Return [X, Y] of the center of cell containing provided text 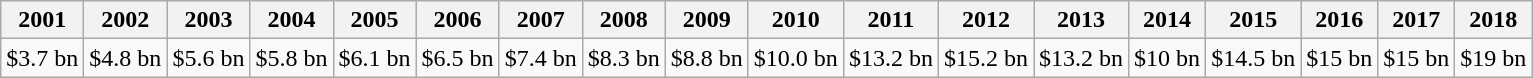
$10.0 bn [796, 58]
$15.2 bn [986, 58]
2007 [540, 20]
$7.4 bn [540, 58]
$14.5 bn [1254, 58]
2015 [1254, 20]
2002 [126, 20]
$6.5 bn [458, 58]
2011 [890, 20]
$5.6 bn [208, 58]
$4.8 bn [126, 58]
2006 [458, 20]
$8.8 bn [706, 58]
$6.1 bn [374, 58]
$10 bn [1168, 58]
2004 [292, 20]
$19 bn [1494, 58]
2016 [1340, 20]
2012 [986, 20]
2014 [1168, 20]
2003 [208, 20]
2008 [624, 20]
2009 [706, 20]
2010 [796, 20]
2018 [1494, 20]
2001 [42, 20]
$8.3 bn [624, 58]
2005 [374, 20]
$5.8 bn [292, 58]
$3.7 bn [42, 58]
2017 [1416, 20]
2013 [1082, 20]
